Capture the cell that displays the provided text and extract its [X, Y] central coordinate. 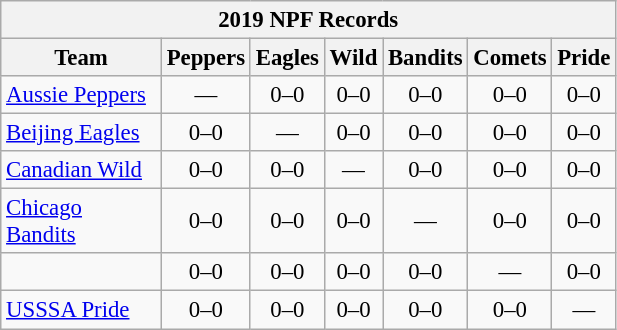
USSSA Pride [82, 310]
Chicago Bandits [82, 222]
Aussie Peppers [82, 95]
Beijing Eagles [82, 133]
Comets [510, 58]
Eagles [287, 58]
Team [82, 58]
Pride [584, 58]
2019 NPF Records [308, 20]
Canadian Wild [82, 170]
Wild [353, 58]
Peppers [206, 58]
Bandits [426, 58]
